Output the [X, Y] coordinate of the center of the cell containing the given text.  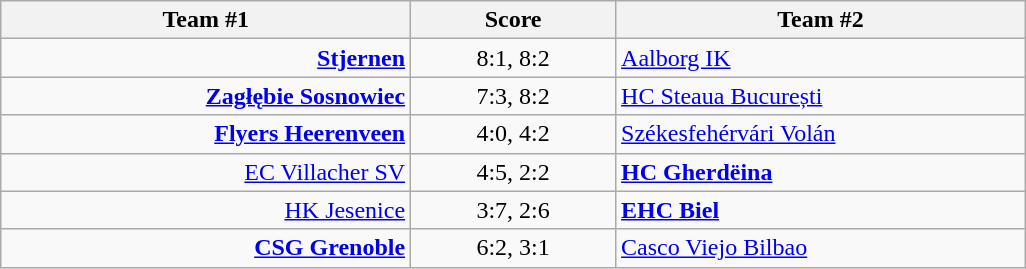
4:5, 2:2 [514, 172]
Zagłębie Sosnowiec [206, 96]
4:0, 4:2 [514, 134]
Flyers Heerenveen [206, 134]
3:7, 2:6 [514, 210]
Aalborg IK [821, 58]
Team #2 [821, 20]
HK Jesenice [206, 210]
Székesfehérvári Volán [821, 134]
EC Villacher SV [206, 172]
Team #1 [206, 20]
HC Steaua București [821, 96]
EHC Biel [821, 210]
8:1, 8:2 [514, 58]
Score [514, 20]
CSG Grenoble [206, 248]
Stjernen [206, 58]
HC Gherdëina [821, 172]
7:3, 8:2 [514, 96]
6:2, 3:1 [514, 248]
Casco Viejo Bilbao [821, 248]
